Determine the (x, y) coordinate at the center of the cell enclosing the given text.  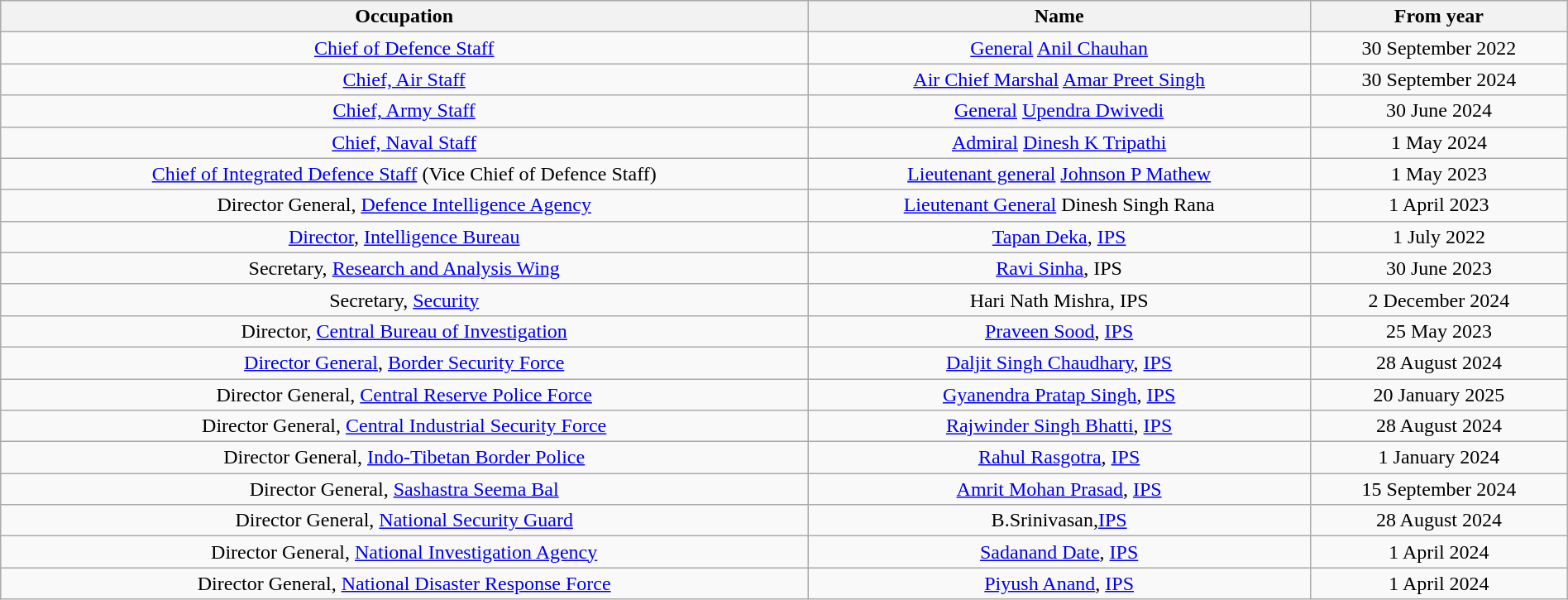
Praveen Sood, IPS (1059, 331)
General Anil Chauhan (1059, 48)
1 July 2022 (1439, 237)
2 December 2024 (1439, 300)
30 June 2023 (1439, 268)
15 September 2024 (1439, 489)
Occupation (404, 17)
25 May 2023 (1439, 331)
Lieutenant general Johnson P Mathew (1059, 174)
30 June 2024 (1439, 111)
1 April 2023 (1439, 205)
From year (1439, 17)
Director, Central Bureau of Investigation (404, 331)
B.Srinivasan,IPS (1059, 521)
Daljit Singh Chaudhary, IPS (1059, 362)
Director General, Sashastra Seema Bal (404, 489)
1 May 2024 (1439, 142)
Director General, Defence Intelligence Agency (404, 205)
General Upendra Dwivedi (1059, 111)
1 May 2023 (1439, 174)
Chief of Defence Staff (404, 48)
Name (1059, 17)
Amrit Mohan Prasad, IPS (1059, 489)
Tapan Deka, IPS (1059, 237)
Secretary, Security (404, 300)
Director General, Indo-Tibetan Border Police (404, 458)
Rajwinder Singh Bhatti, IPS (1059, 426)
1 January 2024 (1439, 458)
Director General, Central Industrial Security Force (404, 426)
Chief, Army Staff (404, 111)
Lieutenant General Dinesh Singh Rana (1059, 205)
Chief of Integrated Defence Staff (Vice Chief of Defence Staff) (404, 174)
Director General, Central Reserve Police Force (404, 395)
Piyush Anand, IPS (1059, 583)
Sadanand Date, IPS (1059, 552)
Director General, National Disaster Response Force (404, 583)
Ravi Sinha, IPS (1059, 268)
Rahul Rasgotra, IPS (1059, 458)
30 September 2022 (1439, 48)
Admiral Dinesh K Tripathi (1059, 142)
Secretary, Research and Analysis Wing (404, 268)
Chief, Naval Staff (404, 142)
Air Chief Marshal Amar Preet Singh (1059, 79)
Director General, National Investigation Agency (404, 552)
Director General, Border Security Force (404, 362)
20 January 2025 (1439, 395)
Chief, Air Staff (404, 79)
Director General, National Security Guard (404, 521)
Gyanendra Pratap Singh, IPS (1059, 395)
Director, Intelligence Bureau (404, 237)
30 September 2024 (1439, 79)
Hari Nath Mishra, IPS (1059, 300)
